Identify which cell holds the provided text, then report its (x, y) central coordinate. 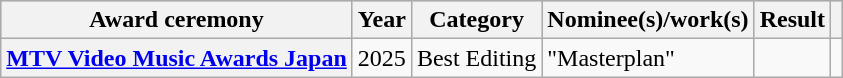
MTV Video Music Awards Japan (177, 58)
Category (476, 20)
Nominee(s)/work(s) (648, 20)
Year (382, 20)
Result (792, 20)
"Masterplan" (648, 58)
Best Editing (476, 58)
2025 (382, 58)
Award ceremony (177, 20)
